Locate the cell with the specified text and output its [X, Y] center coordinate. 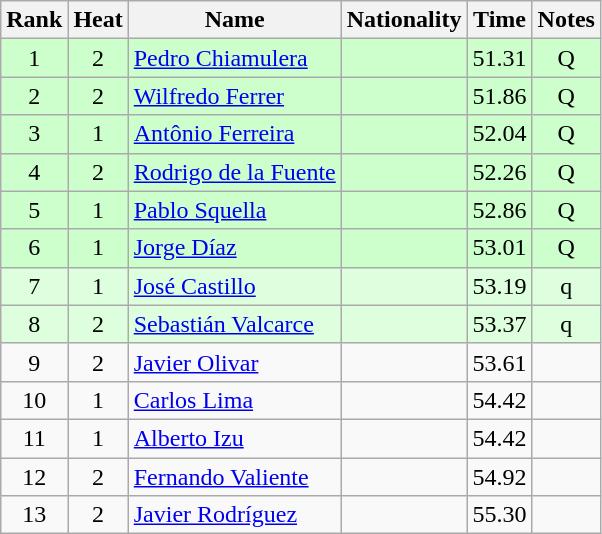
Rodrigo de la Fuente [234, 172]
52.26 [500, 172]
Sebastián Valcarce [234, 324]
55.30 [500, 515]
Notes [566, 20]
11 [34, 438]
Wilfredo Ferrer [234, 96]
Jorge Díaz [234, 248]
Nationality [404, 20]
54.92 [500, 477]
6 [34, 248]
53.61 [500, 362]
Rank [34, 20]
Fernando Valiente [234, 477]
Heat [98, 20]
Alberto Izu [234, 438]
Pablo Squella [234, 210]
53.01 [500, 248]
10 [34, 400]
Pedro Chiamulera [234, 58]
Time [500, 20]
9 [34, 362]
53.37 [500, 324]
52.04 [500, 134]
4 [34, 172]
8 [34, 324]
51.31 [500, 58]
Javier Olivar [234, 362]
Javier Rodríguez [234, 515]
52.86 [500, 210]
José Castillo [234, 286]
7 [34, 286]
Antônio Ferreira [234, 134]
5 [34, 210]
Name [234, 20]
3 [34, 134]
12 [34, 477]
Carlos Lima [234, 400]
51.86 [500, 96]
53.19 [500, 286]
13 [34, 515]
